Identify which cell holds the provided text, then report its (x, y) central coordinate. 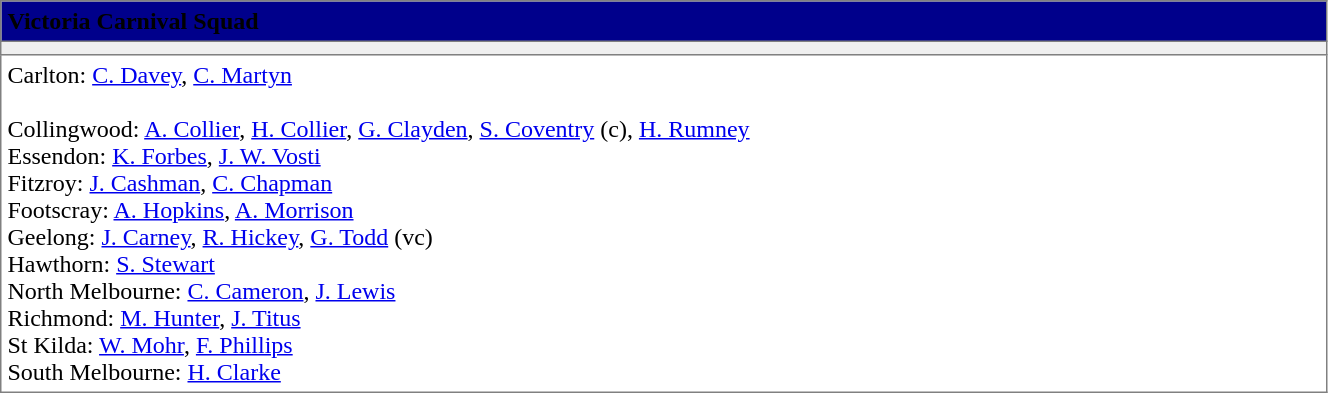
Victoria Carnival Squad (664, 21)
